Scan for the cell matching the given text and deliver its (X, Y) coordinate at center. 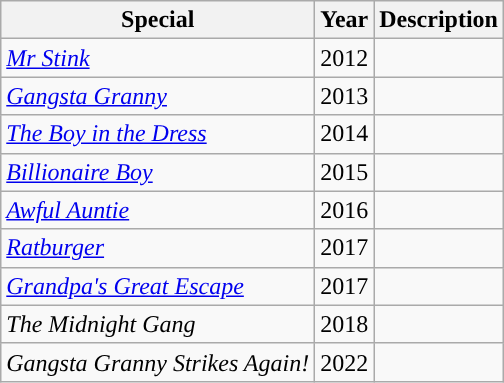
The Boy in the Dress (158, 134)
2012 (344, 58)
2014 (344, 134)
Billionaire Boy (158, 172)
Gangsta Granny (158, 96)
Mr Stink (158, 58)
2018 (344, 324)
Awful Auntie (158, 210)
The Midnight Gang (158, 324)
2013 (344, 96)
2016 (344, 210)
2015 (344, 172)
2022 (344, 362)
Special (158, 20)
Year (344, 20)
Description (439, 20)
Gangsta Granny Strikes Again! (158, 362)
Ratburger (158, 248)
Grandpa's Great Escape (158, 286)
